Extract the (x, y) coordinate from the center of the cell holding the provided text.  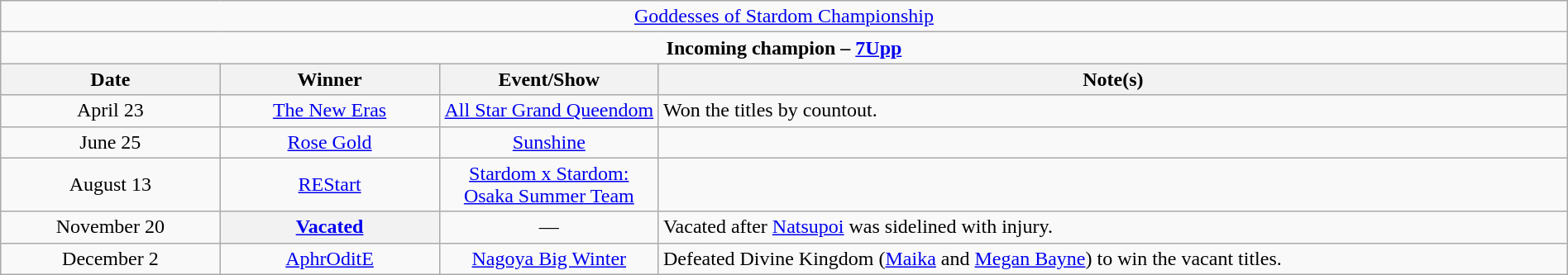
Note(s) (1113, 79)
Defeated Divine Kingdom (Maika and Megan Bayne) to win the vacant titles. (1113, 258)
REStart (329, 185)
December 2 (111, 258)
June 25 (111, 142)
Sunshine (549, 142)
Event/Show (549, 79)
AphrOditE (329, 258)
Vacated (329, 227)
April 23 (111, 111)
Incoming champion – 7Upp (784, 48)
Rose Gold (329, 142)
August 13 (111, 185)
November 20 (111, 227)
Stardom x Stardom: Osaka Summer Team (549, 185)
The New Eras (329, 111)
Winner (329, 79)
Goddesses of Stardom Championship (784, 17)
Nagoya Big Winter (549, 258)
— (549, 227)
Date (111, 79)
Vacated after Natsupoi was sidelined with injury. (1113, 227)
Won the titles by countout. (1113, 111)
All Star Grand Queendom (549, 111)
